For the text-containing cell, return its midpoint in (x, y) coordinate format. 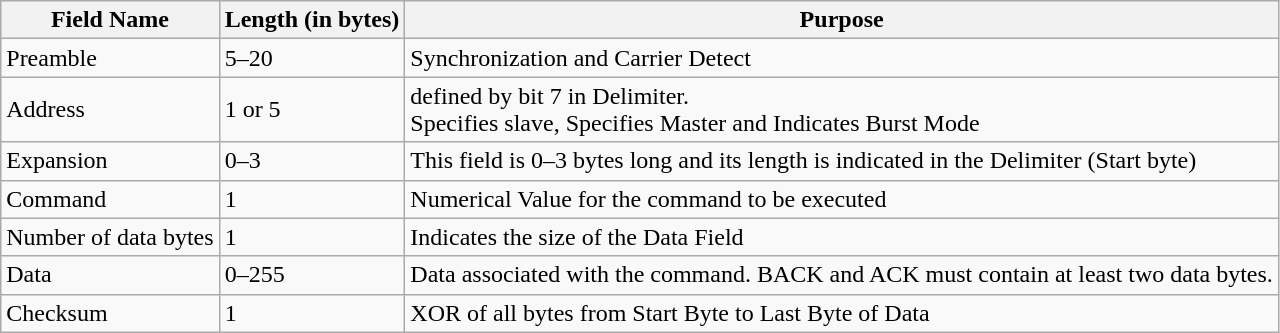
This field is 0–3 bytes long and its length is indicated in the Delimiter (Start byte) (842, 161)
defined by bit 7 in Delimiter.Specifies slave, Specifies Master and Indicates Burst Mode (842, 110)
0–3 (312, 161)
Synchronization and Carrier Detect (842, 58)
Address (110, 110)
Indicates the size of the Data Field (842, 237)
Expansion (110, 161)
Preamble (110, 58)
Numerical Value for the command to be executed (842, 199)
XOR of all bytes from Start Byte to Last Byte of Data (842, 313)
Field Name (110, 20)
Data associated with the command. BACK and ACK must contain at least two data bytes. (842, 275)
Length (in bytes) (312, 20)
1 or 5 (312, 110)
0–255 (312, 275)
Number of data bytes (110, 237)
Command (110, 199)
5–20 (312, 58)
Data (110, 275)
Purpose (842, 20)
Checksum (110, 313)
